Output the [x, y] coordinate of the center of the cell containing the given text.  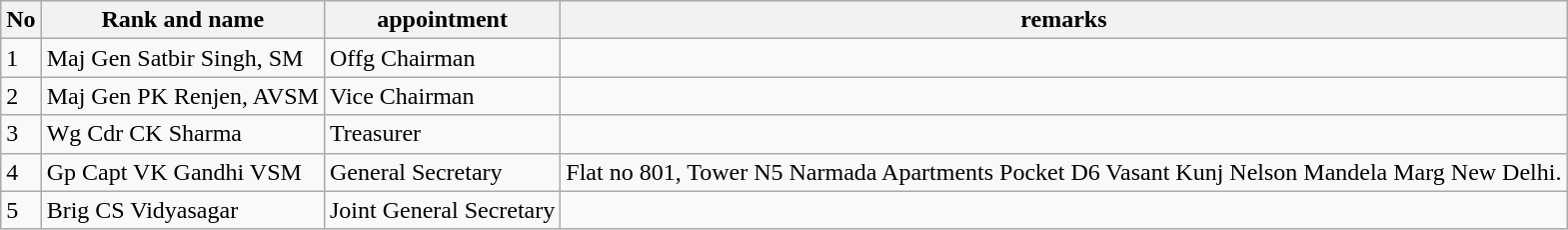
4 [21, 172]
Flat no 801, Tower N5 Narmada Apartments Pocket D6 Vasant Kunj Nelson Mandela Marg New Delhi. [1063, 172]
Maj Gen PK Renjen, AVSM [182, 96]
Joint General Secretary [442, 210]
2 [21, 96]
5 [21, 210]
Rank and name [182, 20]
Maj Gen Satbir Singh, SM [182, 58]
remarks [1063, 20]
General Secretary [442, 172]
Treasurer [442, 134]
No [21, 20]
Brig CS Vidyasagar [182, 210]
1 [21, 58]
Offg Chairman [442, 58]
3 [21, 134]
Gp Capt VK Gandhi VSM [182, 172]
appointment [442, 20]
Wg Cdr CK Sharma [182, 134]
Vice Chairman [442, 96]
